Find where the given text appears and provide that cell's center as (x, y) coordinate. 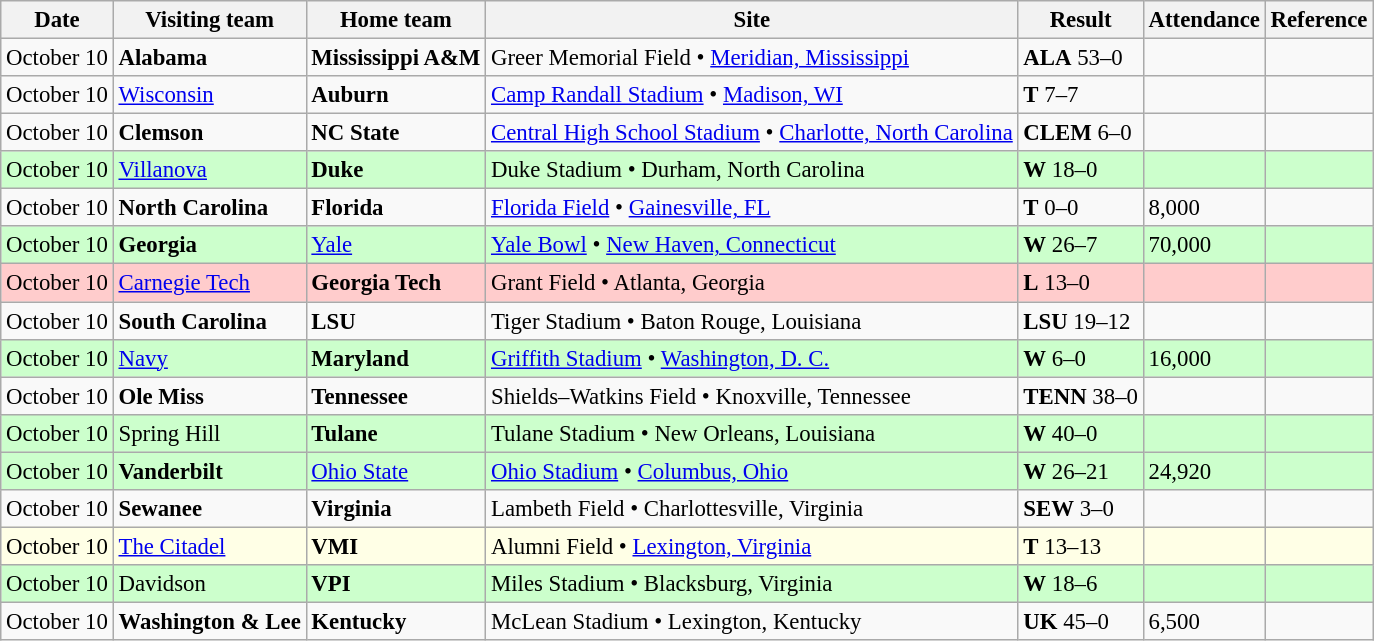
Georgia Tech (396, 283)
Wisconsin (210, 95)
T 7–7 (1080, 95)
Georgia (210, 245)
Tennessee (396, 396)
W 26–7 (1080, 245)
Alumni Field • Lexington, Virginia (752, 546)
70,000 (1204, 245)
L 13–0 (1080, 283)
Ohio Stadium • Columbus, Ohio (752, 471)
Tulane (396, 433)
W 26–21 (1080, 471)
Central High School Stadium • Charlotte, North Carolina (752, 133)
Auburn (396, 95)
Shields–Watkins Field • Knoxville, Tennessee (752, 396)
Villanova (210, 170)
Reference (1319, 20)
Home team (396, 20)
Lambeth Field • Charlottesville, Virginia (752, 509)
Maryland (396, 358)
SEW 3–0 (1080, 509)
Sewanee (210, 509)
Yale (396, 245)
Attendance (1204, 20)
Greer Memorial Field • Meridian, Mississippi (752, 58)
Visiting team (210, 20)
Result (1080, 20)
Date (57, 20)
Spring Hill (210, 433)
Davidson (210, 584)
McLean Stadium • Lexington, Kentucky (752, 621)
W 40–0 (1080, 433)
ALA 53–0 (1080, 58)
Ole Miss (210, 396)
South Carolina (210, 321)
VPI (396, 584)
T 13–13 (1080, 546)
W 6–0 (1080, 358)
Vanderbilt (210, 471)
Tiger Stadium • Baton Rouge, Louisiana (752, 321)
8,000 (1204, 208)
Grant Field • Atlanta, Georgia (752, 283)
Miles Stadium • Blacksburg, Virginia (752, 584)
VMI (396, 546)
CLEM 6–0 (1080, 133)
Virginia (396, 509)
Duke Stadium • Durham, North Carolina (752, 170)
UK 45–0 (1080, 621)
Navy (210, 358)
Alabama (210, 58)
24,920 (1204, 471)
LSU (396, 321)
T 0–0 (1080, 208)
LSU 19–12 (1080, 321)
Duke (396, 170)
W 18–0 (1080, 170)
Carnegie Tech (210, 283)
TENN 38–0 (1080, 396)
6,500 (1204, 621)
Yale Bowl • New Haven, Connecticut (752, 245)
Camp Randall Stadium • Madison, WI (752, 95)
Clemson (210, 133)
Washington & Lee (210, 621)
Kentucky (396, 621)
W 18–6 (1080, 584)
Tulane Stadium • New Orleans, Louisiana (752, 433)
Ohio State (396, 471)
Mississippi A&M (396, 58)
Griffith Stadium • Washington, D. C. (752, 358)
Florida (396, 208)
North Carolina (210, 208)
The Citadel (210, 546)
Florida Field • Gainesville, FL (752, 208)
Site (752, 20)
NC State (396, 133)
16,000 (1204, 358)
